Extract the [X, Y] coordinate from the center of the cell holding the provided text.  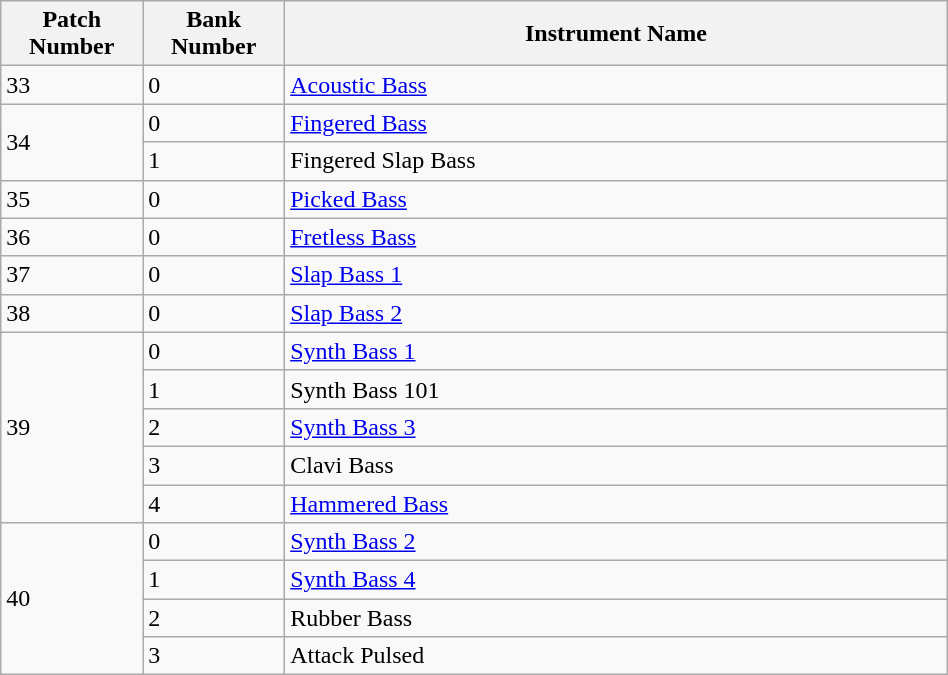
Synth Bass 3 [616, 427]
Patch Number [72, 34]
35 [72, 199]
Clavi Bass [616, 465]
Attack Pulsed [616, 656]
Fretless Bass [616, 237]
4 [214, 503]
Instrument Name [616, 34]
36 [72, 237]
38 [72, 313]
Synth Bass 1 [616, 351]
40 [72, 599]
Picked Bass [616, 199]
Hammered Bass [616, 503]
Acoustic Bass [616, 85]
Rubber Bass [616, 618]
Slap Bass 1 [616, 275]
34 [72, 142]
Slap Bass 2 [616, 313]
33 [72, 85]
Synth Bass 101 [616, 389]
39 [72, 427]
37 [72, 275]
Fingered Slap Bass [616, 161]
Synth Bass 4 [616, 580]
Fingered Bass [616, 123]
Synth Bass 2 [616, 542]
Bank Number [214, 34]
